For the text-containing cell, return its midpoint in (X, Y) coordinate format. 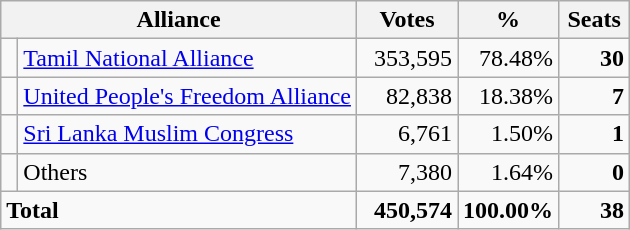
7 (594, 96)
United People's Freedom Alliance (188, 96)
1 (594, 134)
78.48% (508, 58)
Total (179, 210)
450,574 (406, 210)
100.00% (508, 210)
Tamil National Alliance (188, 58)
Seats (594, 20)
82,838 (406, 96)
1.64% (508, 172)
Sri Lanka Muslim Congress (188, 134)
Votes (406, 20)
Others (188, 172)
30 (594, 58)
Alliance (179, 20)
7,380 (406, 172)
6,761 (406, 134)
18.38% (508, 96)
1.50% (508, 134)
38 (594, 210)
% (508, 20)
353,595 (406, 58)
0 (594, 172)
